Search for the cell housing the specified text and yield its [x, y] center coordinate. 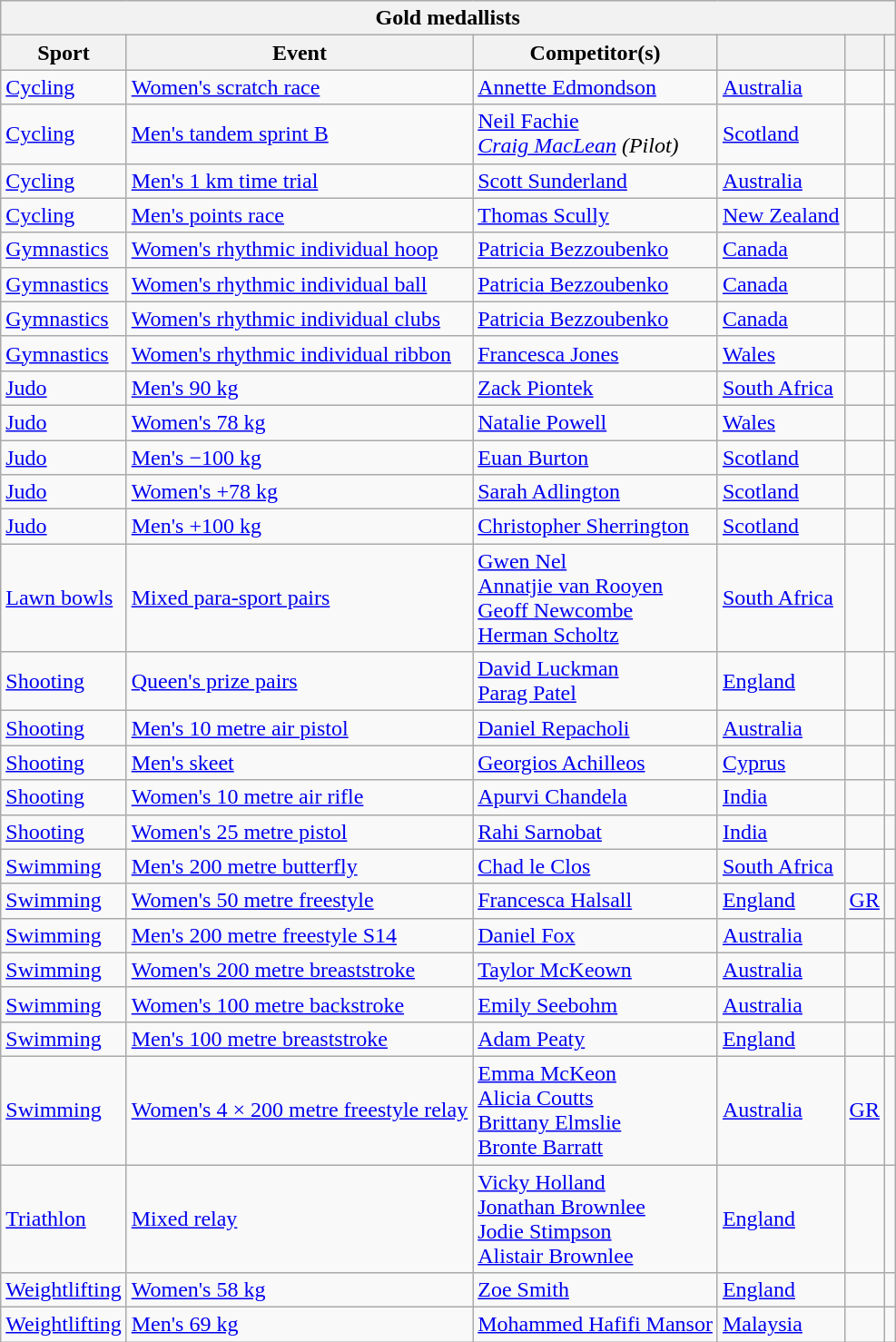
Women's rhythmic individual clubs [300, 319]
Event [300, 53]
Women's rhythmic individual hoop [300, 250]
Women's +78 kg [300, 492]
Scott Sunderland [596, 181]
Mixed para-sport pairs [300, 597]
Sport [64, 53]
Women's 10 metre air rifle [300, 797]
Women's 50 metre freestyle [300, 901]
Christopher Sherrington [596, 527]
Women's scratch race [300, 87]
Lawn bowls [64, 597]
Mixed relay [300, 1219]
Women's 58 kg [300, 1290]
Francesca Jones [596, 353]
Daniel Repacholi [596, 728]
Thomas Scully [596, 215]
Men's 69 kg [300, 1325]
Men's points race [300, 215]
Annette Edmondson [596, 87]
Women's 200 metre breaststroke [300, 970]
Competitor(s) [596, 53]
Men's skeet [300, 763]
Men's 100 metre breaststroke [300, 1039]
Gwen NelAnnatjie van RooyenGeoff NewcombeHerman Scholtz [596, 597]
Women's rhythmic individual ball [300, 284]
Triathlon [64, 1219]
Zack Piontek [596, 388]
Daniel Fox [596, 935]
Women's 100 metre backstroke [300, 1004]
Neil FachieCraig MacLean (Pilot) [596, 134]
Men's +100 kg [300, 527]
Mohammed Hafifi Mansor [596, 1325]
Francesca Halsall [596, 901]
Emma McKeonAlicia CouttsBrittany ElmslieBronte Barratt [596, 1110]
Gold medallists [448, 18]
Chad le Clos [596, 866]
Emily Seebohm [596, 1004]
Women's 78 kg [300, 422]
Zoe Smith [596, 1290]
Men's 90 kg [300, 388]
New Zealand [781, 215]
Malaysia [781, 1325]
Georgios Achilleos [596, 763]
Vicky HollandJonathan BrownleeJodie StimpsonAlistair Brownlee [596, 1219]
Euan Burton [596, 457]
David LuckmanParag Patel [596, 681]
Apurvi Chandela [596, 797]
Men's 10 metre air pistol [300, 728]
Queen's prize pairs [300, 681]
Men's 200 metre butterfly [300, 866]
Natalie Powell [596, 422]
Women's 25 metre pistol [300, 832]
Men's tandem sprint B [300, 134]
Rahi Sarnobat [596, 832]
Women's 4 × 200 metre freestyle relay [300, 1110]
Women's rhythmic individual ribbon [300, 353]
Men's −100 kg [300, 457]
Cyprus [781, 763]
Sarah Adlington [596, 492]
Taylor McKeown [596, 970]
Men's 1 km time trial [300, 181]
Adam Peaty [596, 1039]
Men's 200 metre freestyle S14 [300, 935]
